Determine the (X, Y) coordinate at the center of the cell enclosing the given text.  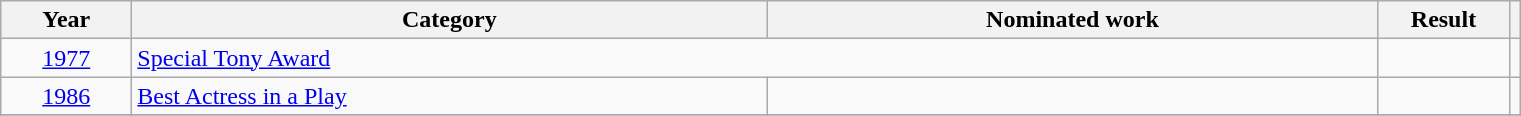
Result (1444, 20)
Year (66, 20)
Special Tony Award (755, 58)
Best Actress in a Play (450, 96)
1986 (66, 96)
Category (450, 20)
Nominated work (1072, 20)
1977 (66, 58)
